Extract the (x, y) coordinate from the center of the cell holding the provided text.  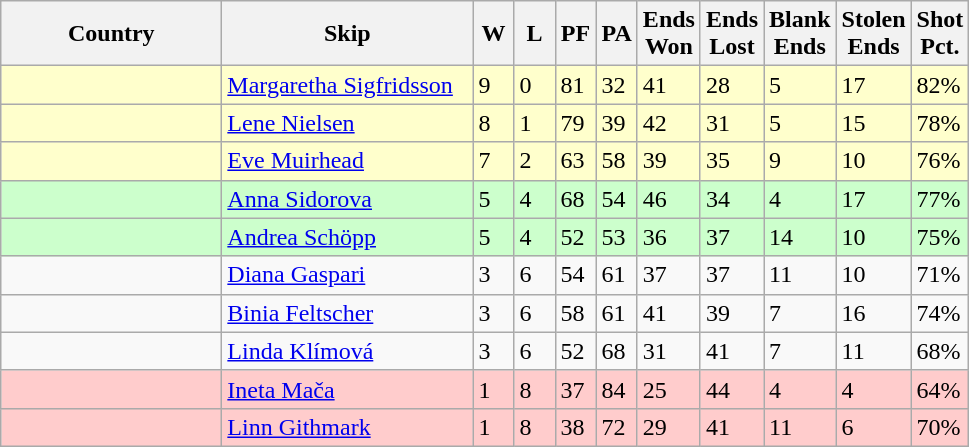
82% (940, 85)
79 (576, 123)
PF (576, 34)
71% (940, 275)
35 (732, 161)
Eve Muirhead (348, 161)
29 (668, 427)
78% (940, 123)
74% (940, 313)
46 (668, 199)
42 (668, 123)
32 (616, 85)
44 (732, 389)
84 (616, 389)
25 (668, 389)
34 (732, 199)
81 (576, 85)
72 (616, 427)
Country (112, 34)
76% (940, 161)
Andrea Schöpp (348, 237)
16 (874, 313)
14 (800, 237)
PA (616, 34)
68% (940, 351)
Linda Klímová (348, 351)
63 (576, 161)
2 (534, 161)
Anna Sidorova (348, 199)
75% (940, 237)
0 (534, 85)
Lene Nielsen (348, 123)
Stolen Ends (874, 34)
W (494, 34)
L (534, 34)
Shot Pct. (940, 34)
Ends Won (668, 34)
Binia Feltscher (348, 313)
Ends Lost (732, 34)
28 (732, 85)
Linn Githmark (348, 427)
Ineta Mača (348, 389)
Diana Gaspari (348, 275)
77% (940, 199)
64% (940, 389)
15 (874, 123)
70% (940, 427)
53 (616, 237)
38 (576, 427)
Skip (348, 34)
Blank Ends (800, 34)
36 (668, 237)
Margaretha Sigfridsson (348, 85)
